Identify which cell holds the provided text, then report its (X, Y) central coordinate. 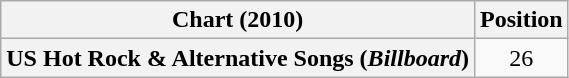
Position (521, 20)
26 (521, 58)
US Hot Rock & Alternative Songs (Billboard) (238, 58)
Chart (2010) (238, 20)
